Return (x, y) of the center of cell containing provided text 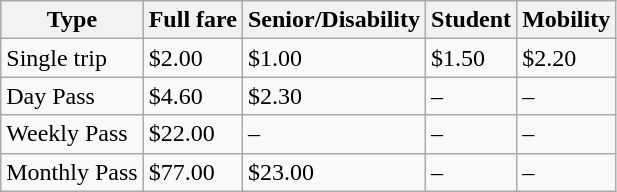
Monthly Pass (72, 172)
Day Pass (72, 96)
$1.50 (472, 58)
Full fare (192, 20)
$4.60 (192, 96)
Student (472, 20)
Weekly Pass (72, 134)
$1.00 (334, 58)
$23.00 (334, 172)
$2.30 (334, 96)
$2.00 (192, 58)
Senior/Disability (334, 20)
Single trip (72, 58)
$22.00 (192, 134)
Mobility (566, 20)
Type (72, 20)
$77.00 (192, 172)
$2.20 (566, 58)
